Find where the given text appears and provide that cell's center as (x, y) coordinate. 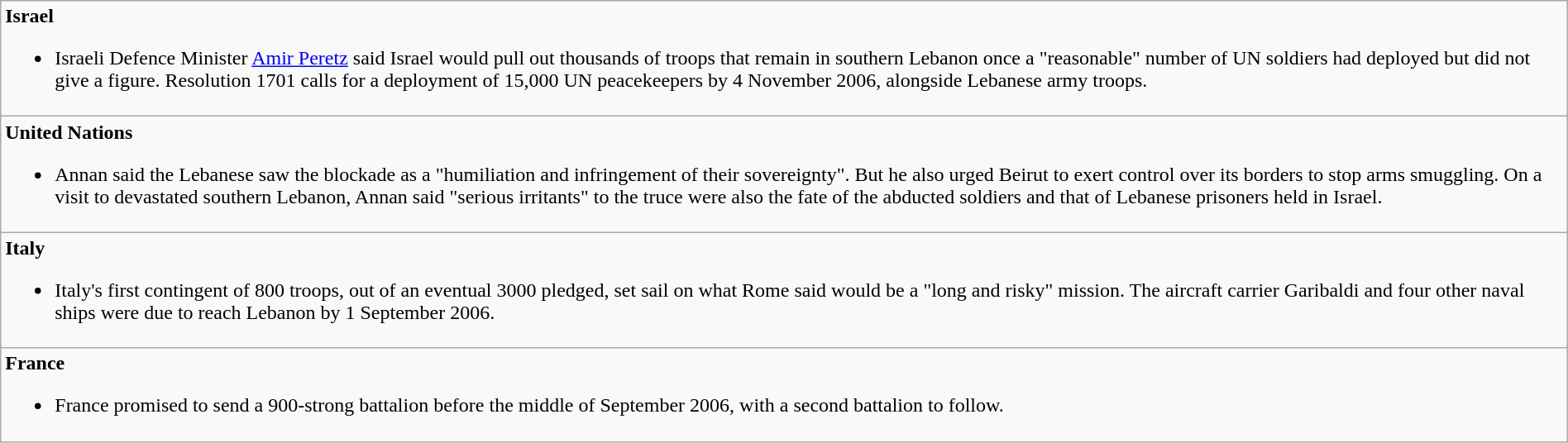
FranceFrance promised to send a 900-strong battalion before the middle of September 2006, with a second battalion to follow. (784, 395)
